Extract the (x, y) coordinate from the center of the cell holding the provided text.  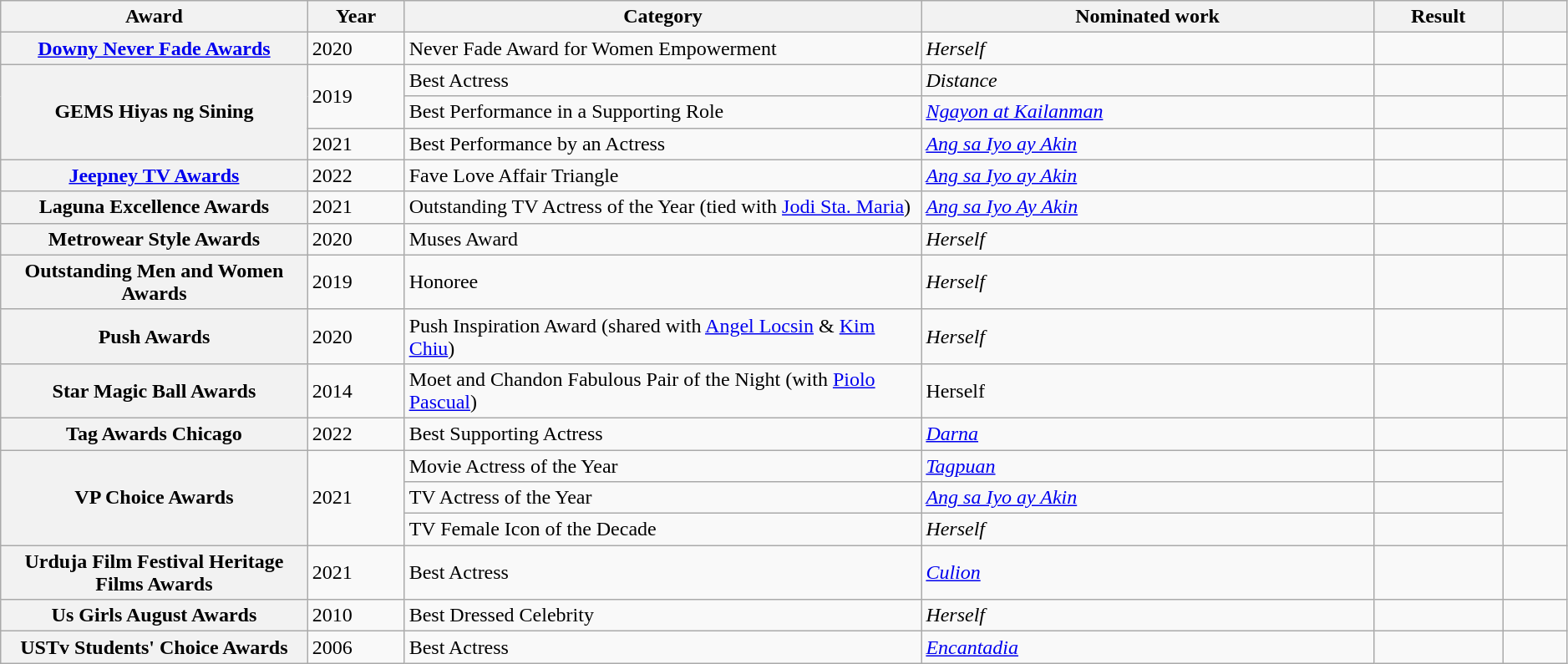
Year (356, 17)
Jeepney TV Awards (154, 175)
Downy Never Fade Awards (154, 48)
Result (1439, 17)
Ang sa Iyo Ay Akin (1148, 207)
Honoree (663, 282)
Category (663, 17)
2010 (356, 616)
USTv Students' Choice Awards (154, 647)
Push Inspiration Award (shared with Angel Locsin & Kim Chiu) (663, 336)
2014 (356, 391)
Star Magic Ball Awards (154, 391)
Laguna Excellence Awards (154, 207)
Tagpuan (1148, 465)
Best Supporting Actress (663, 433)
Urduja Film Festival Heritage Films Awards (154, 573)
Moet and Chandon Fabulous Pair of the Night (with Piolo Pascual) (663, 391)
Never Fade Award for Women Empowerment (663, 48)
Push Awards (154, 336)
Darna (1148, 433)
Ngayon at Kailanman (1148, 112)
Fave Love Affair Triangle (663, 175)
Nominated work (1148, 17)
Us Girls August Awards (154, 616)
Outstanding Men and Women Awards (154, 282)
Tag Awards Chicago (154, 433)
Best Dressed Celebrity (663, 616)
2006 (356, 647)
Award (154, 17)
TV Female Icon of the Decade (663, 530)
Movie Actress of the Year (663, 465)
Culion (1148, 573)
Best Performance in a Supporting Role (663, 112)
Best Performance by an Actress (663, 144)
Outstanding TV Actress of the Year (tied with Jodi Sta. Maria) (663, 207)
Distance (1148, 80)
Encantadia (1148, 647)
Muses Award (663, 239)
VP Choice Awards (154, 497)
Metrowear Style Awards (154, 239)
TV Actress of the Year (663, 498)
GEMS Hiyas ng Sining (154, 112)
